Detect which cell encompasses the target text, then output its [x, y] center coordinate. 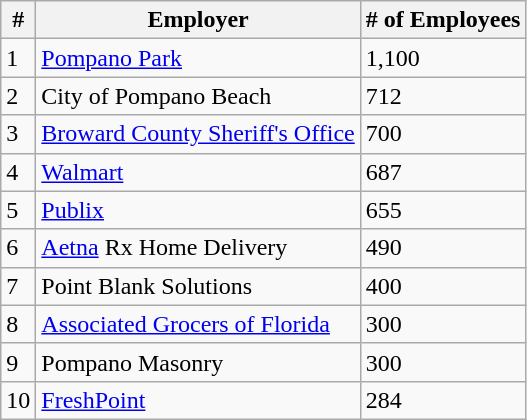
Point Blank Solutions [198, 286]
Pompano Masonry [198, 362]
5 [18, 210]
1,100 [443, 58]
4 [18, 172]
6 [18, 248]
7 [18, 286]
Walmart [198, 172]
9 [18, 362]
Associated Grocers of Florida [198, 324]
Pompano Park [198, 58]
3 [18, 134]
Employer [198, 20]
700 [443, 134]
655 [443, 210]
712 [443, 96]
Broward County Sheriff's Office [198, 134]
490 [443, 248]
City of Pompano Beach [198, 96]
Publix [198, 210]
400 [443, 286]
Aetna Rx Home Delivery [198, 248]
8 [18, 324]
# of Employees [443, 20]
284 [443, 400]
FreshPoint [198, 400]
# [18, 20]
687 [443, 172]
1 [18, 58]
2 [18, 96]
10 [18, 400]
